Identify which cell holds the provided text, then report its [x, y] central coordinate. 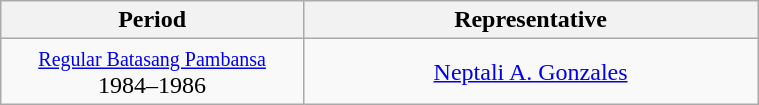
Period [152, 20]
Regular Batasang Pambansa1984–1986 [152, 72]
Representative [530, 20]
Neptali A. Gonzales [530, 72]
